Determine the [x, y] coordinate at the center of the cell enclosing the given text.  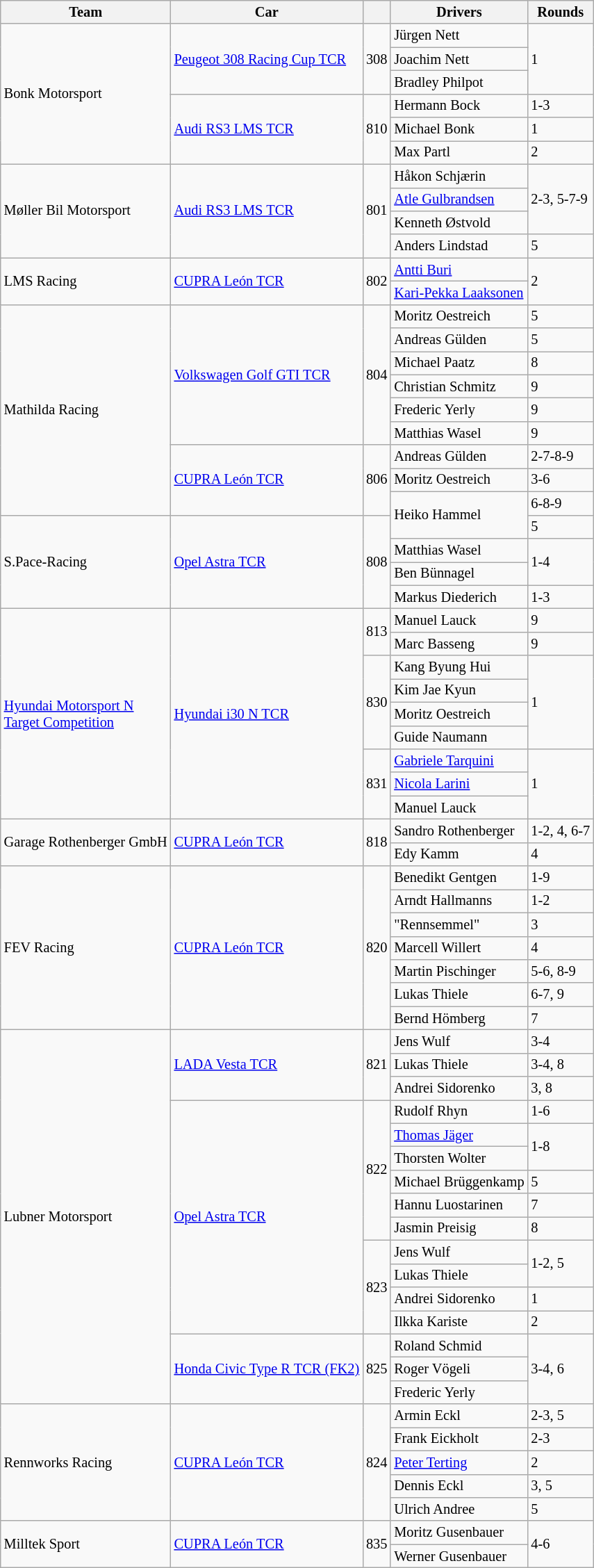
Car [267, 12]
6-7, 9 [560, 995]
2-7-8-9 [560, 457]
Antti Buri [459, 270]
2-3, 5 [560, 1416]
3-4, 6 [560, 1369]
Atle Gulbrandsen [459, 199]
813 [377, 631]
Peugeot 308 Racing Cup TCR [267, 58]
824 [377, 1462]
Joachim Nett [459, 59]
Ben Bünnagel [459, 573]
Martin Pischinger [459, 971]
Dennis Eckl [459, 1486]
825 [377, 1369]
806 [377, 480]
Gabriele Tarquini [459, 760]
823 [377, 1287]
Roger Vögeli [459, 1369]
Bernd Hömberg [459, 1018]
801 [377, 211]
4-6 [560, 1544]
Sandro Rothenberger [459, 831]
5-6, 8-9 [560, 971]
810 [377, 129]
3 [560, 924]
835 [377, 1544]
830 [377, 702]
Jürgen Nett [459, 35]
Garage Rothenberger GmbH [86, 842]
"Rennsemmel" [459, 924]
Michael Brüggenkamp [459, 1182]
6-8-9 [560, 503]
Thomas Jäger [459, 1135]
Werner Gusenbauer [459, 1556]
3, 5 [560, 1486]
Roland Schmid [459, 1346]
Michael Bonk [459, 129]
Christian Schmitz [459, 386]
Kang Byung Hui [459, 667]
Edy Kamm [459, 854]
Michael Paatz [459, 363]
1-2, 5 [560, 1264]
Rennworks Racing [86, 1462]
802 [377, 281]
3-4 [560, 1041]
LMS Racing [86, 281]
Nicola Larini [459, 784]
Kim Jae Kyun [459, 690]
Hermann Bock [459, 106]
Moritz Gusenbauer [459, 1533]
Honda Civic Type R TCR (FK2) [267, 1369]
1-6 [560, 1111]
Marc Basseng [459, 644]
2-3 [560, 1439]
Volkswagen Golf GTI TCR [267, 375]
308 [377, 58]
Jasmin Preisig [459, 1228]
LADA Vesta TCR [267, 1065]
Ilkka Kariste [459, 1322]
Heiko Hammel [459, 514]
Marcell Willert [459, 948]
Max Partl [459, 152]
S.Pace-Racing [86, 562]
Kenneth Østvold [459, 222]
1-4 [560, 562]
Team [86, 12]
Håkon Schjærin [459, 176]
804 [377, 375]
Armin Eckl [459, 1416]
818 [377, 842]
808 [377, 562]
Arndt Hallmanns [459, 901]
1-8 [560, 1147]
821 [377, 1065]
Bradley Philpot [459, 82]
FEV Racing [86, 948]
1-2, 4, 6-7 [560, 831]
Hyundai Motorsport N Target Competition [86, 713]
Guide Naumann [459, 737]
1-9 [560, 878]
1-2 [560, 901]
Kari-Pekka Laaksonen [459, 293]
3-4, 8 [560, 1065]
Peter Terting [459, 1462]
Markus Diederich [459, 597]
Milltek Sport [86, 1544]
Møller Bil Motorsport [86, 211]
Hyundai i30 N TCR [267, 713]
Bonk Motorsport [86, 94]
3, 8 [560, 1088]
822 [377, 1170]
Drivers [459, 12]
Thorsten Wolter [459, 1159]
Mathilda Racing [86, 410]
Anders Lindstad [459, 246]
831 [377, 784]
Ulrich Andree [459, 1509]
Rounds [560, 12]
Frank Eickholt [459, 1439]
2-3, 5-7-9 [560, 199]
Rudolf Rhyn [459, 1111]
Benedikt Gentgen [459, 878]
Hannu Luostarinen [459, 1205]
820 [377, 948]
3-6 [560, 480]
Lubner Motorsport [86, 1216]
